Pinpoint the cell where the given text exists, returning its [x, y] midpoint coordinate. 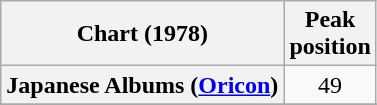
Japanese Albums (Oricon) [142, 85]
49 [330, 85]
Chart (1978) [142, 34]
Peakposition [330, 34]
